Provide the (X, Y) coordinate of the cell's center where the given text is located.  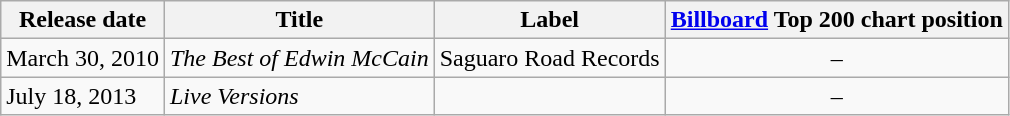
July 18, 2013 (83, 96)
Live Versions (299, 96)
Label (550, 20)
March 30, 2010 (83, 58)
Saguaro Road Records (550, 58)
The Best of Edwin McCain (299, 58)
Release date (83, 20)
Billboard Top 200 chart position (836, 20)
Title (299, 20)
